Detect which cell encompasses the target text, then output its (X, Y) center coordinate. 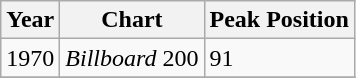
Billboard 200 (132, 58)
1970 (30, 58)
Year (30, 20)
Peak Position (279, 20)
91 (279, 58)
Chart (132, 20)
